From the cell containing the given text, extract its center point as [X, Y] coordinate. 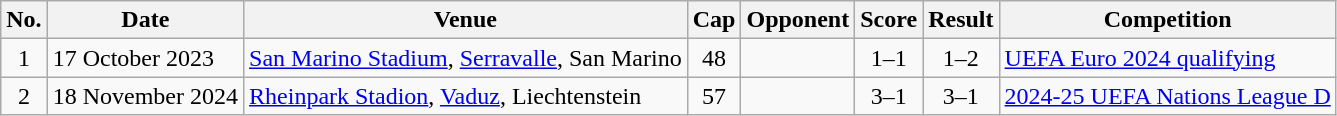
48 [714, 58]
Date [145, 20]
San Marino Stadium, Serravalle, San Marino [466, 58]
Rheinpark Stadion, Vaduz, Liechtenstein [466, 96]
1–1 [889, 58]
Score [889, 20]
17 October 2023 [145, 58]
UEFA Euro 2024 qualifying [1168, 58]
2 [24, 96]
18 November 2024 [145, 96]
Cap [714, 20]
Opponent [798, 20]
Venue [466, 20]
57 [714, 96]
No. [24, 20]
1 [24, 58]
1–2 [961, 58]
2024-25 UEFA Nations League D [1168, 96]
Result [961, 20]
Competition [1168, 20]
